Pinpoint the cell where the given text exists, returning its (X, Y) midpoint coordinate. 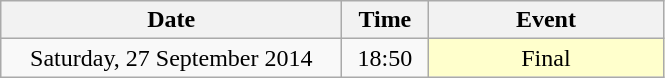
Time (385, 20)
18:50 (385, 58)
Date (172, 20)
Final (546, 58)
Event (546, 20)
Saturday, 27 September 2014 (172, 58)
